Provide the (X, Y) coordinate of the cell's center where the given text is located.  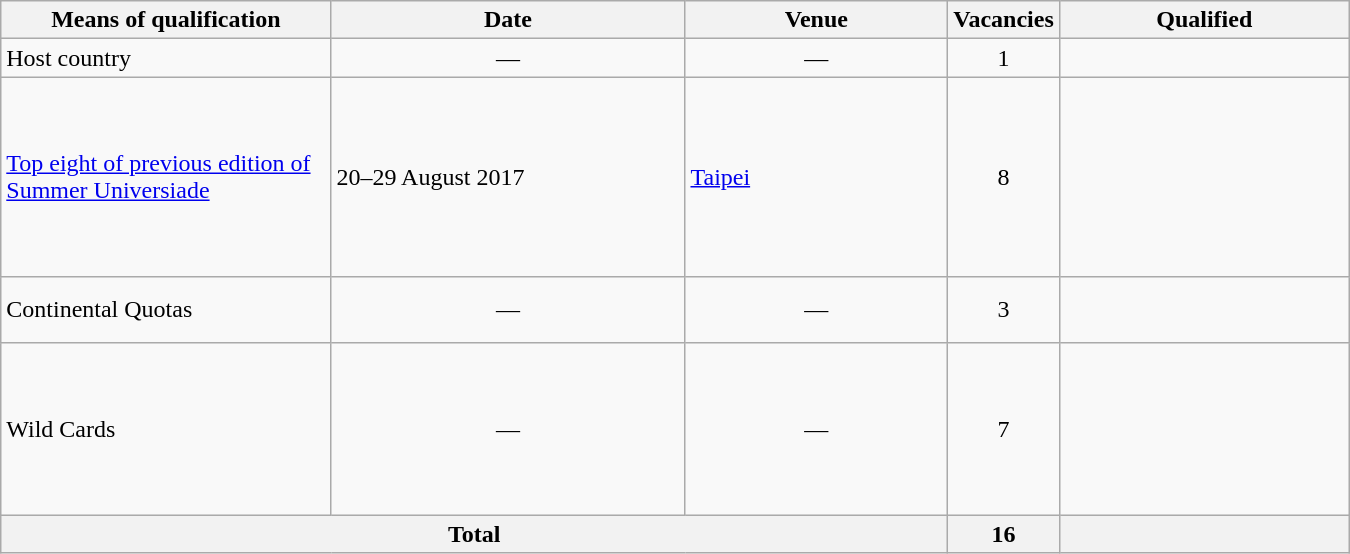
7 (1004, 428)
8 (1004, 177)
1 (1004, 58)
Date (508, 20)
Vacancies (1004, 20)
Host country (166, 58)
Venue (816, 20)
Wild Cards (166, 428)
Total (474, 534)
Taipei (816, 177)
20–29 August 2017 (508, 177)
Qualified (1204, 20)
Continental Quotas (166, 310)
Means of qualification (166, 20)
16 (1004, 534)
3 (1004, 310)
Top eight of previous edition of Summer Universiade (166, 177)
